Provide the (X, Y) coordinate of the cell's center where the given text is located.  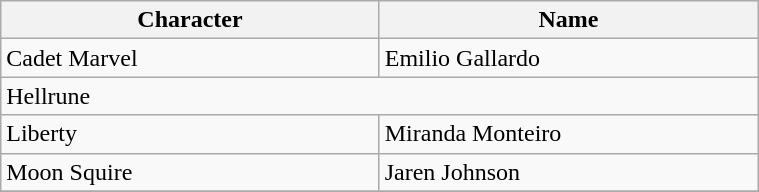
Liberty (190, 134)
Hellrune (380, 96)
Moon Squire (190, 172)
Name (568, 20)
Emilio Gallardo (568, 58)
Jaren Johnson (568, 172)
Cadet Marvel (190, 58)
Character (190, 20)
Miranda Monteiro (568, 134)
